Identify which cell holds the provided text, then report its (x, y) central coordinate. 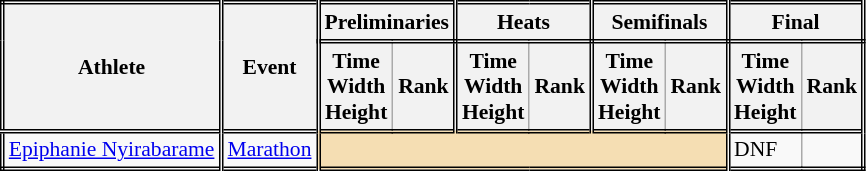
Marathon (270, 150)
Athlete (112, 67)
DNF (765, 150)
Heats (523, 22)
Epiphanie Nyirabarame (112, 150)
Final (796, 22)
Event (270, 67)
Semifinals (659, 22)
Preliminaries (386, 22)
